Return [X, Y] of the center of cell containing provided text 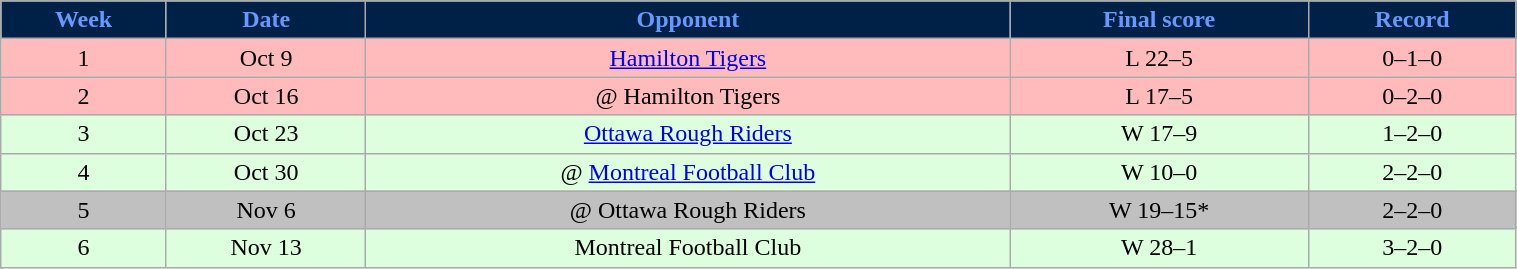
L 17–5 [1160, 96]
6 [84, 248]
2 [84, 96]
3 [84, 134]
Final score [1160, 20]
3–2–0 [1412, 248]
1–2–0 [1412, 134]
Oct 30 [266, 172]
@ Ottawa Rough Riders [688, 210]
Oct 9 [266, 58]
Oct 23 [266, 134]
5 [84, 210]
L 22–5 [1160, 58]
1 [84, 58]
0–1–0 [1412, 58]
Week [84, 20]
Hamilton Tigers [688, 58]
Opponent [688, 20]
Ottawa Rough Riders [688, 134]
Nov 6 [266, 210]
W 19–15* [1160, 210]
W 28–1 [1160, 248]
Date [266, 20]
@ Hamilton Tigers [688, 96]
4 [84, 172]
Nov 13 [266, 248]
Oct 16 [266, 96]
0–2–0 [1412, 96]
Record [1412, 20]
W 17–9 [1160, 134]
W 10–0 [1160, 172]
@ Montreal Football Club [688, 172]
Montreal Football Club [688, 248]
